Return the (x, y) coordinate for the center point of the cell that contains the specified text.  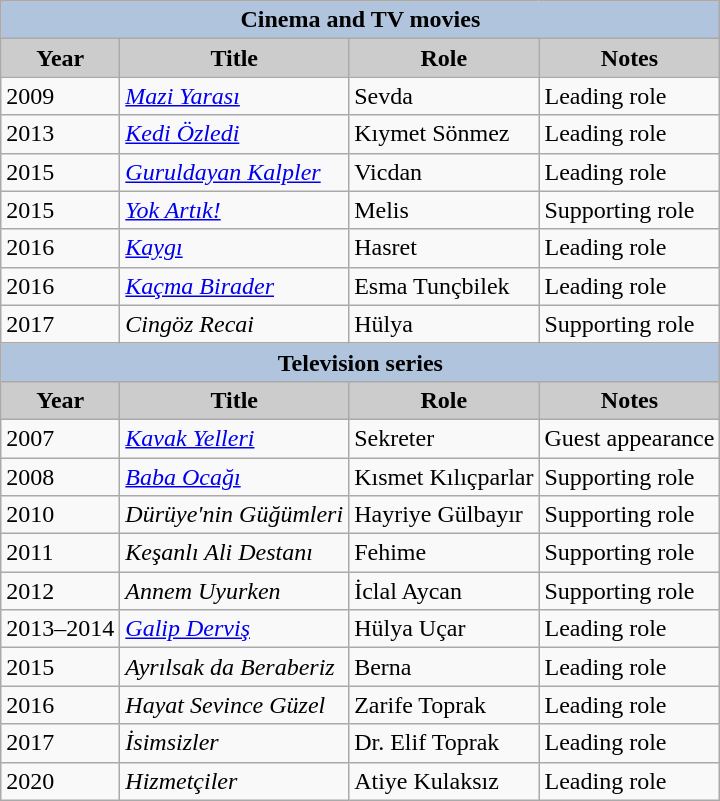
Dr. Elif Toprak (444, 743)
Zarife Toprak (444, 705)
2013–2014 (60, 629)
Hayriye Gülbayır (444, 515)
İsimsizler (234, 743)
Fehime (444, 553)
Sekreter (444, 438)
Cinema and TV movies (360, 20)
Hayat Sevince Güzel (234, 705)
Television series (360, 362)
Galip Derviş (234, 629)
Baba Ocağı (234, 477)
Yok Artık! (234, 210)
2011 (60, 553)
Guruldayan Kalpler (234, 172)
Esma Tunçbilek (444, 286)
Hizmetçiler (234, 781)
Kaçma Birader (234, 286)
Berna (444, 667)
Kedi Özledi (234, 134)
Hülya (444, 324)
2010 (60, 515)
Sevda (444, 96)
Guest appearance (630, 438)
2020 (60, 781)
Kısmet Kılıçparlar (444, 477)
Kavak Yelleri (234, 438)
Melis (444, 210)
Cingöz Recai (234, 324)
Kıymet Sönmez (444, 134)
Vicdan (444, 172)
İclal Aycan (444, 591)
Mazi Yarası (234, 96)
Atiye Kulaksız (444, 781)
2007 (60, 438)
Hülya Uçar (444, 629)
2013 (60, 134)
Keşanlı Ali Destanı (234, 553)
Kaygı (234, 248)
2009 (60, 96)
Hasret (444, 248)
Ayrılsak da Beraberiz (234, 667)
Dürüye'nin Güğümleri (234, 515)
2012 (60, 591)
Annem Uyurken (234, 591)
2008 (60, 477)
